For the text-containing cell, return its midpoint in (x, y) coordinate format. 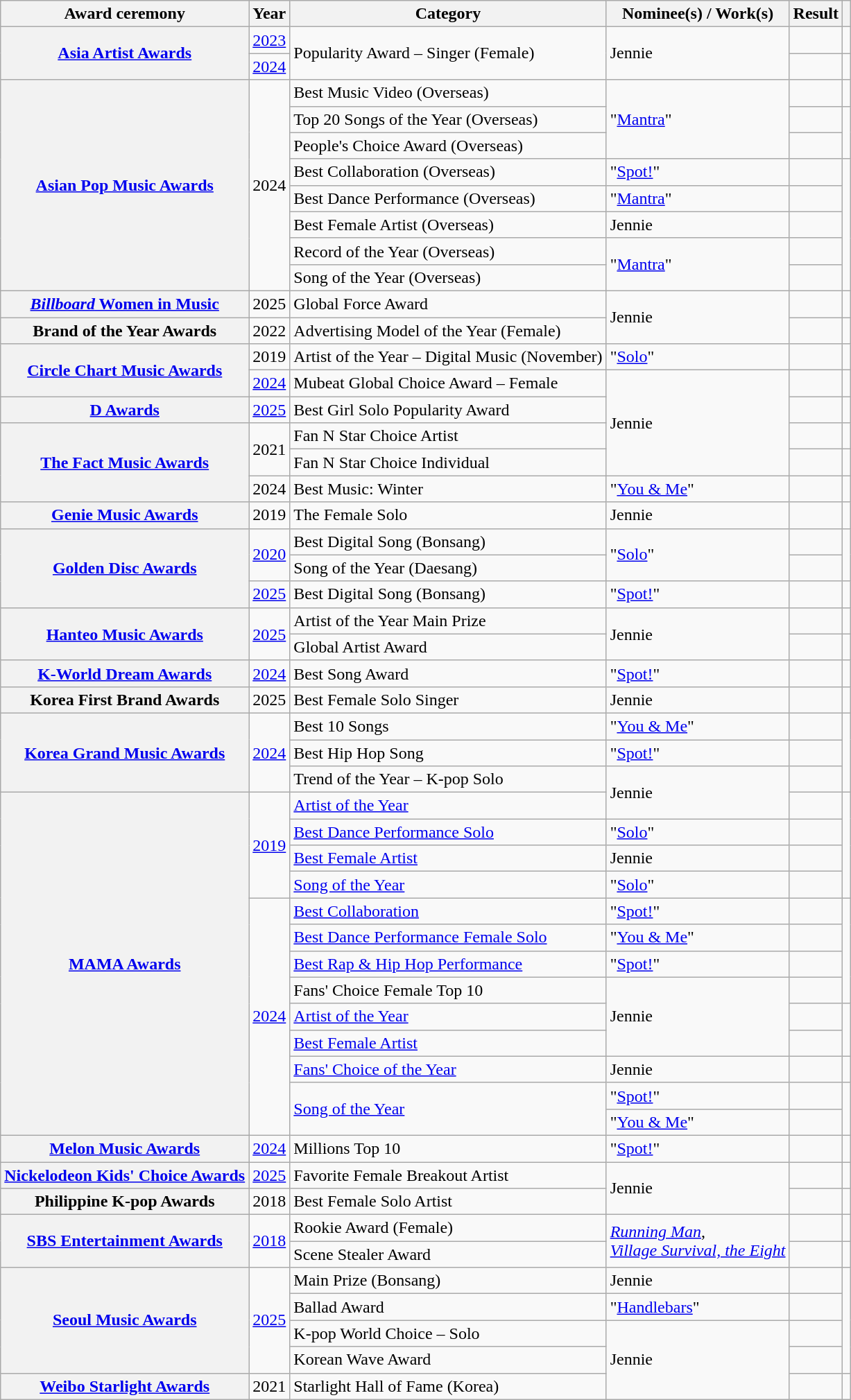
Running Man,Village Survival, the Eight (698, 1241)
Best Music: Winter (448, 489)
Result (816, 14)
Korea Grand Music Awards (125, 752)
Best Collaboration (448, 911)
Seoul Music Awards (125, 1320)
Best Dance Performance Female Solo (448, 937)
Ballad Award (448, 1307)
Golden Disc Awards (125, 568)
Song of the Year (Overseas) (448, 277)
Best Girl Solo Popularity Award (448, 410)
Best Collaboration (Overseas) (448, 172)
Fan N Star Choice Artist (448, 436)
Philippine K-pop Awards (125, 1202)
Song of the Year (Daesang) (448, 568)
Asia Artist Awards (125, 53)
Nominee(s) / Work(s) (698, 14)
Asian Pop Music Awards (125, 185)
Genie Music Awards (125, 515)
Best 10 Songs (448, 726)
Best Music Video (Overseas) (448, 93)
Melon Music Awards (125, 1148)
Rookie Award (Female) (448, 1228)
Top 20 Songs of the Year (Overseas) (448, 119)
Record of the Year (Overseas) (448, 251)
Millions Top 10 (448, 1148)
Artist of the Year Main Prize (448, 621)
"Handlebars" (698, 1307)
Weibo Starlight Awards (125, 1386)
Global Force Award (448, 304)
Best Song Award (448, 673)
Best Dance Performance Solo (448, 832)
Advertising Model of the Year (Female) (448, 331)
MAMA Awards (125, 964)
Best Female Solo Artist (448, 1202)
Billboard Women in Music (125, 304)
Best Female Artist (Overseas) (448, 225)
Award ceremony (125, 14)
Nickelodeon Kids' Choice Awards (125, 1175)
Global Artist Award (448, 647)
Korean Wave Award (448, 1360)
Fan N Star Choice Individual (448, 463)
2020 (269, 555)
Favorite Female Breakout Artist (448, 1175)
Category (448, 14)
Year (269, 14)
D Awards (125, 410)
Best Dance Performance (Overseas) (448, 198)
Hanteo Music Awards (125, 634)
Fans' Choice of the Year (448, 1069)
Circle Chart Music Awards (125, 370)
The Fact Music Awards (125, 463)
Best Rap & Hip Hop Performance (448, 964)
Main Prize (Bonsang) (448, 1281)
2022 (269, 331)
Mubeat Global Choice Award – Female (448, 383)
Korea First Brand Awards (125, 700)
Best Hip Hop Song (448, 752)
People's Choice Award (Overseas) (448, 146)
K-pop World Choice – Solo (448, 1333)
SBS Entertainment Awards (125, 1241)
Best Female Solo Singer (448, 700)
Fans' Choice Female Top 10 (448, 990)
Artist of the Year – Digital Music (November) (448, 357)
Starlight Hall of Fame (Korea) (448, 1386)
Popularity Award – Singer (Female) (448, 53)
Scene Stealer Award (448, 1254)
2023 (269, 40)
The Female Solo (448, 515)
K-World Dream Awards (125, 673)
Brand of the Year Awards (125, 331)
Trend of the Year – K-pop Solo (448, 779)
